Capture the cell that displays the provided text and extract its (X, Y) central coordinate. 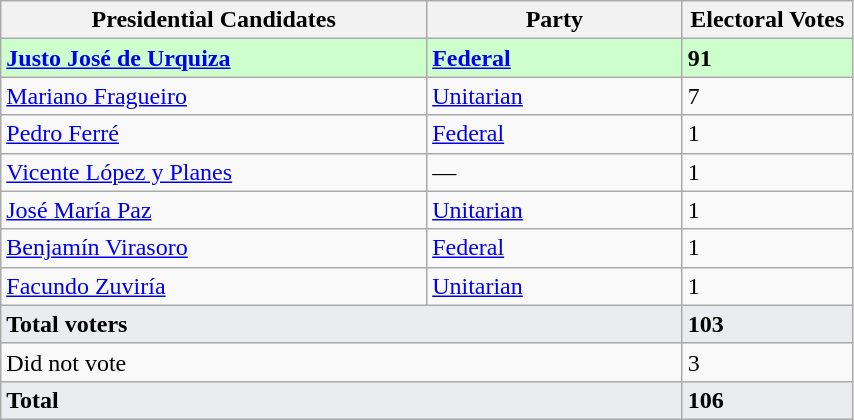
Presidential Candidates (214, 20)
106 (767, 400)
Benjamín Virasoro (214, 248)
103 (767, 324)
Total voters (342, 324)
José María Paz (214, 210)
Facundo Zuviría (214, 286)
Did not vote (342, 362)
3 (767, 362)
Pedro Ferré (214, 134)
Mariano Fragueiro (214, 96)
Electoral Votes (767, 20)
Vicente López y Planes (214, 172)
Party (554, 20)
Justo José de Urquiza (214, 58)
91 (767, 58)
Total (342, 400)
7 (767, 96)
— (554, 172)
